Provide the [x, y] coordinate of the cell's center where the given text is located.  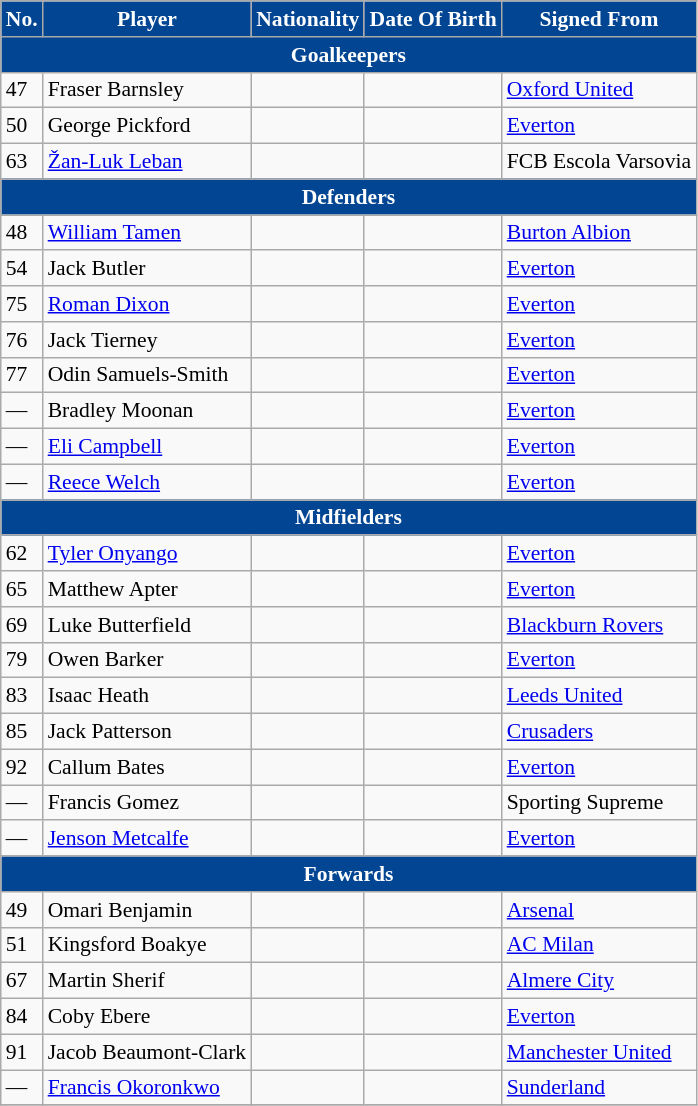
62 [22, 554]
75 [22, 304]
Sporting Supreme [599, 803]
Matthew Apter [148, 589]
Isaac Heath [148, 696]
Almere City [599, 981]
Nationality [308, 19]
Signed From [599, 19]
Oxford United [599, 90]
Reece Welch [148, 482]
Leeds United [599, 696]
Kingsford Boakye [148, 945]
50 [22, 126]
Callum Bates [148, 767]
Defenders [348, 197]
Midfielders [348, 518]
Fraser Barnsley [148, 90]
85 [22, 732]
Arsenal [599, 910]
Jenson Metcalfe [148, 839]
76 [22, 340]
Roman Dixon [148, 304]
77 [22, 375]
Žan-Luk Leban [148, 162]
63 [22, 162]
Jack Patterson [148, 732]
Odin Samuels-Smith [148, 375]
No. [22, 19]
Tyler Onyango [148, 554]
Owen Barker [148, 660]
Jack Butler [148, 269]
Coby Ebere [148, 1017]
65 [22, 589]
92 [22, 767]
Goalkeepers [348, 55]
Omari Benjamin [148, 910]
Martin Sherif [148, 981]
84 [22, 1017]
Sunderland [599, 1088]
54 [22, 269]
AC Milan [599, 945]
William Tamen [148, 233]
Manchester United [599, 1052]
83 [22, 696]
91 [22, 1052]
51 [22, 945]
Francis Gomez [148, 803]
48 [22, 233]
Burton Albion [599, 233]
Luke Butterfield [148, 625]
Blackburn Rovers [599, 625]
69 [22, 625]
Crusaders [599, 732]
67 [22, 981]
47 [22, 90]
Jacob Beaumont-Clark [148, 1052]
Bradley Moonan [148, 411]
Eli Campbell [148, 447]
Francis Okoronkwo [148, 1088]
49 [22, 910]
George Pickford [148, 126]
Jack Tierney [148, 340]
Date Of Birth [432, 19]
Player [148, 19]
79 [22, 660]
FCB Escola Varsovia [599, 162]
Forwards [348, 874]
